Determine the (x, y) coordinate at the center of the cell enclosing the given text.  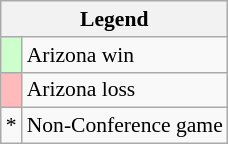
Arizona win (125, 55)
* (12, 126)
Non-Conference game (125, 126)
Arizona loss (125, 90)
Legend (114, 19)
